Capture the cell that displays the provided text and extract its [x, y] central coordinate. 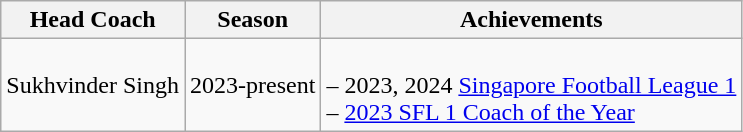
– 2023, 2024 Singapore Football League 1– 2023 SFL 1 Coach of the Year [532, 85]
Sukhvinder Singh [93, 85]
2023-present [252, 85]
Season [252, 20]
Achievements [532, 20]
Head Coach [93, 20]
